Scan for the cell matching the given text and deliver its (x, y) coordinate at center. 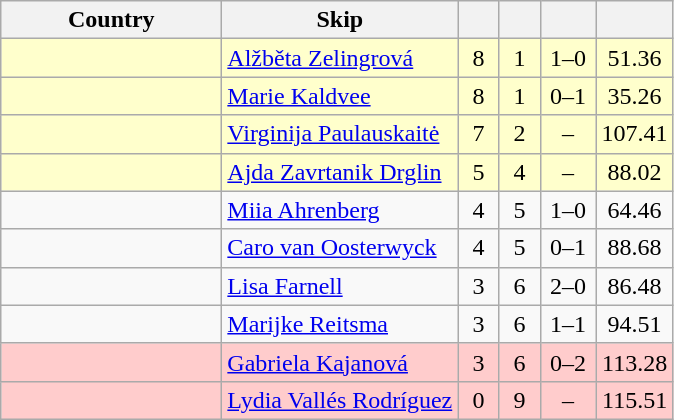
Ajda Zavrtanik Drglin (340, 172)
Virginija Paulauskaitė (340, 134)
94.51 (634, 324)
Lisa Farnell (340, 286)
7 (478, 134)
2 (520, 134)
86.48 (634, 286)
88.02 (634, 172)
Alžběta Zelingrová (340, 58)
51.36 (634, 58)
88.68 (634, 248)
9 (520, 400)
0 (478, 400)
64.46 (634, 210)
Country (112, 20)
113.28 (634, 362)
107.41 (634, 134)
Marijke Reitsma (340, 324)
2–0 (568, 286)
Lydia Vallés Rodríguez (340, 400)
115.51 (634, 400)
Miia Ahrenberg (340, 210)
Skip (340, 20)
Gabriela Kajanová (340, 362)
1–1 (568, 324)
35.26 (634, 96)
Caro van Oosterwyck (340, 248)
0–2 (568, 362)
Marie Kaldvee (340, 96)
